Detect which cell encompasses the target text, then output its [x, y] center coordinate. 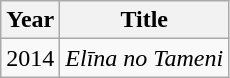
Year [30, 20]
Elīna no Tameni [144, 58]
Title [144, 20]
2014 [30, 58]
